Return the (X, Y) coordinate for the center point of the cell that contains the specified text.  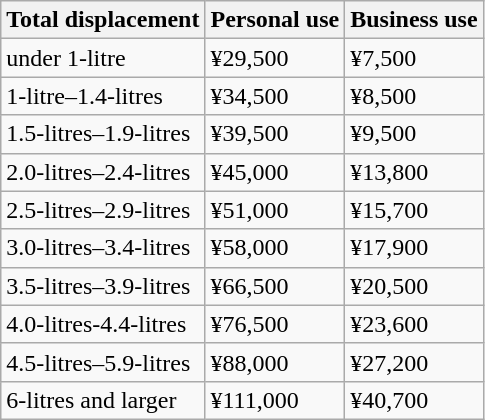
¥7,500 (414, 58)
¥111,000 (275, 400)
1-litre–1.4-litres (103, 96)
Personal use (275, 20)
¥45,000 (275, 172)
¥27,200 (414, 362)
4.5-litres–5.9-litres (103, 362)
¥76,500 (275, 324)
¥51,000 (275, 210)
¥23,600 (414, 324)
Total displacement (103, 20)
¥34,500 (275, 96)
2.0-litres–2.4-litres (103, 172)
¥15,700 (414, 210)
¥8,500 (414, 96)
2.5-litres–2.9-litres (103, 210)
1.5-litres–1.9-litres (103, 134)
¥66,500 (275, 286)
¥17,900 (414, 248)
under 1-litre (103, 58)
¥88,000 (275, 362)
Business use (414, 20)
3.0-litres–3.4-litres (103, 248)
¥13,800 (414, 172)
¥58,000 (275, 248)
¥9,500 (414, 134)
¥39,500 (275, 134)
3.5-litres–3.9-litres (103, 286)
4.0-litres-4.4-litres (103, 324)
¥40,700 (414, 400)
¥29,500 (275, 58)
¥20,500 (414, 286)
6-litres and larger (103, 400)
